For the text-containing cell, return its midpoint in [X, Y] coordinate format. 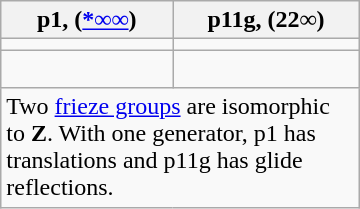
p11g, (22∞) [266, 20]
p1, (*∞∞) [87, 20]
Two frieze groups are isomorphic to Z. With one generator, p1 has translations and p11g has glide reflections. [180, 148]
